Locate the cell with the specified text and output its [x, y] center coordinate. 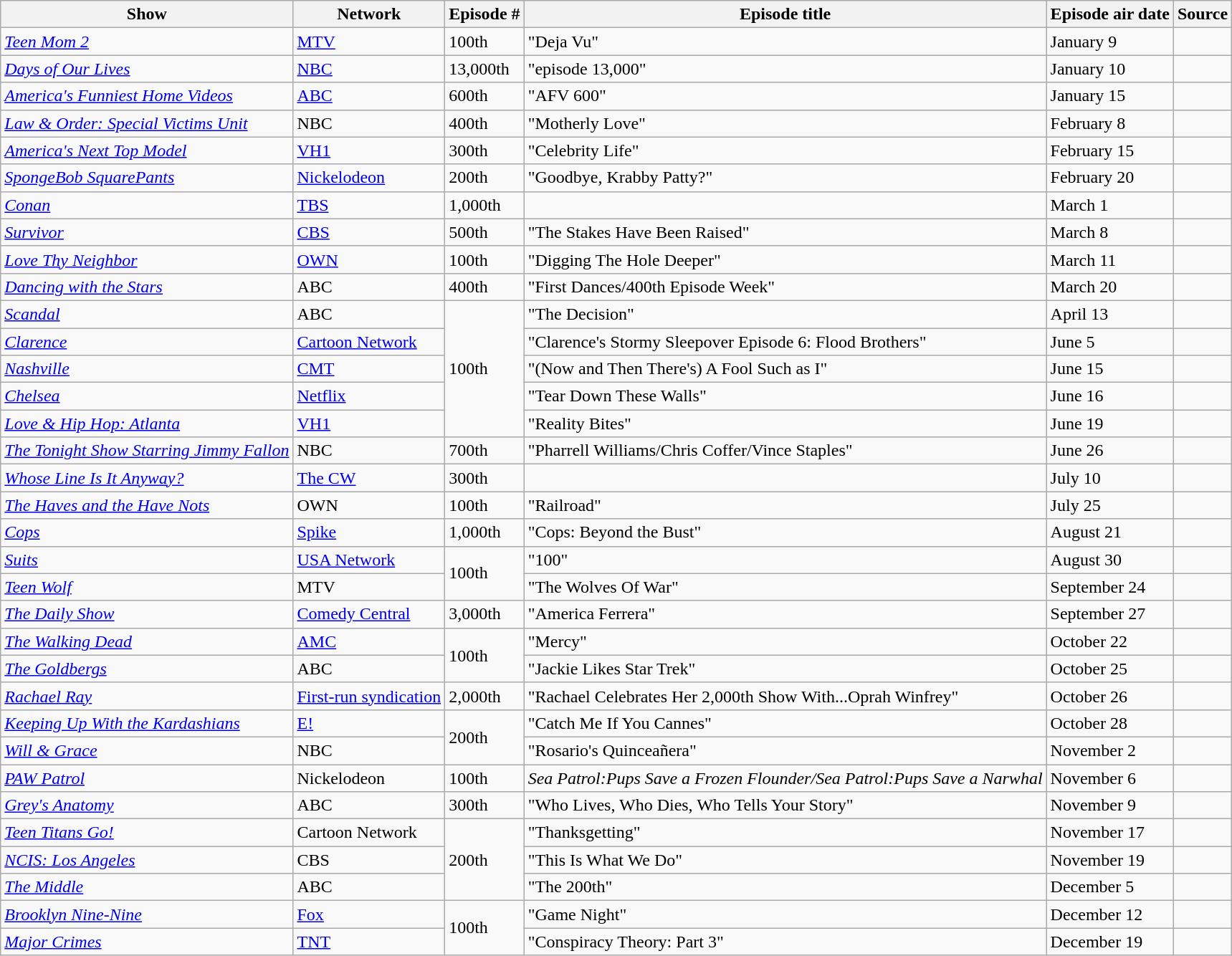
"Catch Me If You Cannes" [785, 723]
"AFV 600" [785, 96]
Rachael Ray [147, 696]
September 27 [1109, 614]
"Cops: Beyond the Bust" [785, 532]
500th [484, 232]
"Railroad" [785, 505]
The Middle [147, 887]
November 19 [1109, 860]
The CW [369, 478]
Survivor [147, 232]
"Tear Down These Walls" [785, 396]
January 15 [1109, 96]
Love Thy Neighbor [147, 259]
"This Is What We Do" [785, 860]
Major Crimes [147, 942]
"Goodbye, Krabby Patty?" [785, 178]
January 9 [1109, 42]
Suits [147, 560]
"First Dances/400th Episode Week" [785, 287]
July 25 [1109, 505]
November 17 [1109, 833]
"episode 13,000" [785, 69]
"Thanksgetting" [785, 833]
Scandal [147, 314]
Cops [147, 532]
AMC [369, 641]
"The Wolves Of War" [785, 587]
Sea Patrol:Pups Save a Frozen Flounder/Sea Patrol:Pups Save a Narwhal [785, 778]
March 8 [1109, 232]
Clarence [147, 342]
SpongeBob SquarePants [147, 178]
America's Funniest Home Videos [147, 96]
The Daily Show [147, 614]
June 5 [1109, 342]
October 22 [1109, 641]
2,000th [484, 696]
Teen Wolf [147, 587]
"Celebrity Life" [785, 150]
June 26 [1109, 451]
February 8 [1109, 123]
CMT [369, 369]
March 11 [1109, 259]
"Conspiracy Theory: Part 3" [785, 942]
"Reality Bites" [785, 424]
"Clarence's Stormy Sleepover Episode 6: Flood Brothers" [785, 342]
October 26 [1109, 696]
"Mercy" [785, 641]
October 25 [1109, 669]
The Goldbergs [147, 669]
Law & Order: Special Victims Unit [147, 123]
November 6 [1109, 778]
Teen Mom 2 [147, 42]
"The Stakes Have Been Raised" [785, 232]
Grey's Anatomy [147, 806]
Network [369, 14]
Source [1203, 14]
January 10 [1109, 69]
"The Decision" [785, 314]
June 16 [1109, 396]
First-run syndication [369, 696]
"Rachael Celebrates Her 2,000th Show With...Oprah Winfrey" [785, 696]
USA Network [369, 560]
PAW Patrol [147, 778]
Keeping Up With the Kardashians [147, 723]
"Rosario's Quinceañera" [785, 750]
Show [147, 14]
NCIS: Los Angeles [147, 860]
Spike [369, 532]
February 15 [1109, 150]
The Walking Dead [147, 641]
"(Now and Then There's) A Fool Such as I" [785, 369]
December 12 [1109, 914]
The Tonight Show Starring Jimmy Fallon [147, 451]
TNT [369, 942]
"Deja Vu" [785, 42]
"Pharrell Williams/Chris Coffer/Vince Staples" [785, 451]
"Digging The Hole Deeper" [785, 259]
E! [369, 723]
Will & Grace [147, 750]
Chelsea [147, 396]
November 9 [1109, 806]
September 24 [1109, 587]
"Motherly Love" [785, 123]
October 28 [1109, 723]
December 19 [1109, 942]
March 1 [1109, 205]
Dancing with the Stars [147, 287]
The Haves and the Have Nots [147, 505]
Netflix [369, 396]
Teen Titans Go! [147, 833]
June 15 [1109, 369]
Love & Hip Hop: Atlanta [147, 424]
13,000th [484, 69]
July 10 [1109, 478]
600th [484, 96]
Days of Our Lives [147, 69]
Conan [147, 205]
March 20 [1109, 287]
Nashville [147, 369]
"The 200th" [785, 887]
"100" [785, 560]
June 19 [1109, 424]
April 13 [1109, 314]
"Jackie Likes Star Trek" [785, 669]
December 5 [1109, 887]
February 20 [1109, 178]
Fox [369, 914]
Episode title [785, 14]
Episode air date [1109, 14]
700th [484, 451]
August 21 [1109, 532]
November 2 [1109, 750]
August 30 [1109, 560]
Brooklyn Nine-Nine [147, 914]
Whose Line Is It Anyway? [147, 478]
"Who Lives, Who Dies, Who Tells Your Story" [785, 806]
TBS [369, 205]
America's Next Top Model [147, 150]
"America Ferrera" [785, 614]
Episode # [484, 14]
Comedy Central [369, 614]
"Game Night" [785, 914]
3,000th [484, 614]
